Identify which cell holds the provided text, then report its (x, y) central coordinate. 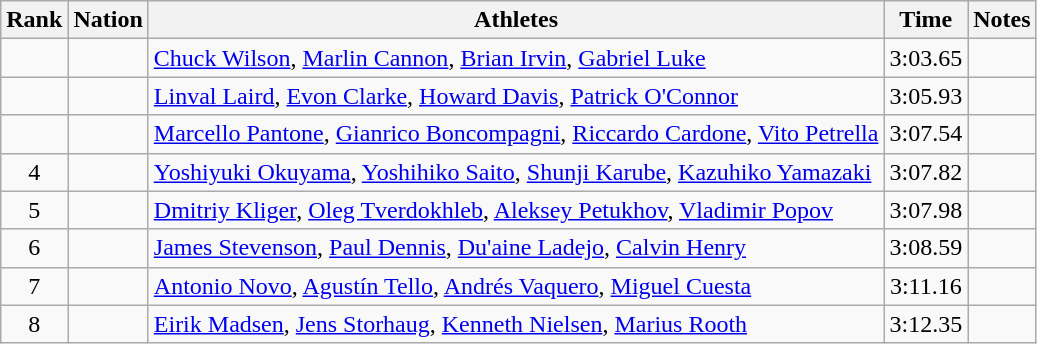
3:07.82 (926, 172)
3:07.98 (926, 210)
Notes (1002, 20)
3:11.16 (926, 286)
3:07.54 (926, 134)
7 (34, 286)
Time (926, 20)
3:03.65 (926, 58)
8 (34, 324)
3:12.35 (926, 324)
5 (34, 210)
6 (34, 248)
Yoshiyuki Okuyama, Yoshihiko Saito, Shunji Karube, Kazuhiko Yamazaki (516, 172)
3:08.59 (926, 248)
Athletes (516, 20)
3:05.93 (926, 96)
James Stevenson, Paul Dennis, Du'aine Ladejo, Calvin Henry (516, 248)
Rank (34, 20)
Dmitriy Kliger, Oleg Tverdokhleb, Aleksey Petukhov, Vladimir Popov (516, 210)
Chuck Wilson, Marlin Cannon, Brian Irvin, Gabriel Luke (516, 58)
Linval Laird, Evon Clarke, Howard Davis, Patrick O'Connor (516, 96)
Marcello Pantone, Gianrico Boncompagni, Riccardo Cardone, Vito Petrella (516, 134)
Nation (108, 20)
4 (34, 172)
Antonio Novo, Agustín Tello, Andrés Vaquero, Miguel Cuesta (516, 286)
Eirik Madsen, Jens Storhaug, Kenneth Nielsen, Marius Rooth (516, 324)
